Search for the cell housing the specified text and yield its (X, Y) center coordinate. 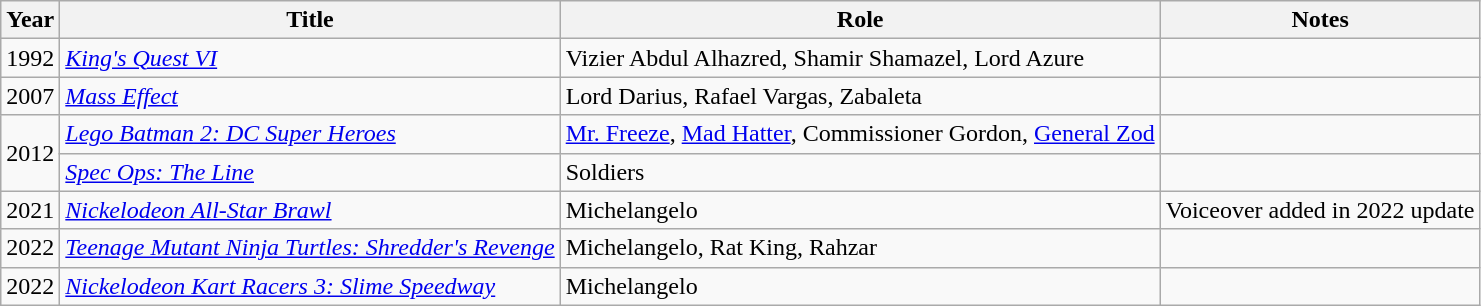
2007 (30, 96)
2021 (30, 210)
Nickelodeon All-Star Brawl (310, 210)
Spec Ops: The Line (310, 172)
Mass Effect (310, 96)
Year (30, 20)
Mr. Freeze, Mad Hatter, Commissioner Gordon, General Zod (860, 134)
Soldiers (860, 172)
Notes (1320, 20)
Role (860, 20)
Nickelodeon Kart Racers 3: Slime Speedway (310, 286)
Title (310, 20)
Voiceover added in 2022 update (1320, 210)
Vizier Abdul Alhazred, Shamir Shamazel, Lord Azure (860, 58)
Lego Batman 2: DC Super Heroes (310, 134)
King's Quest VI (310, 58)
Michelangelo, Rat King, Rahzar (860, 248)
2012 (30, 153)
1992 (30, 58)
Teenage Mutant Ninja Turtles: Shredder's Revenge (310, 248)
Lord Darius, Rafael Vargas, Zabaleta (860, 96)
